Extract the [x, y] coordinate from the center of the cell holding the provided text.  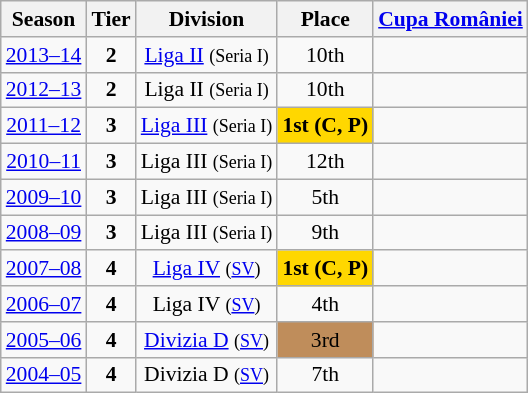
3rd [325, 340]
2006–07 [44, 304]
Season [44, 19]
2011–12 [44, 126]
5th [325, 197]
Place [325, 19]
Cupa României [450, 19]
2004–05 [44, 375]
2007–08 [44, 269]
Tier [110, 19]
2010–11 [44, 162]
12th [325, 162]
9th [325, 233]
4th [325, 304]
2005–06 [44, 340]
2008–09 [44, 233]
2012–13 [44, 90]
2009–10 [44, 197]
2013–14 [44, 55]
7th [325, 375]
Division [207, 19]
